From the cell containing the given text, extract its center point as [x, y] coordinate. 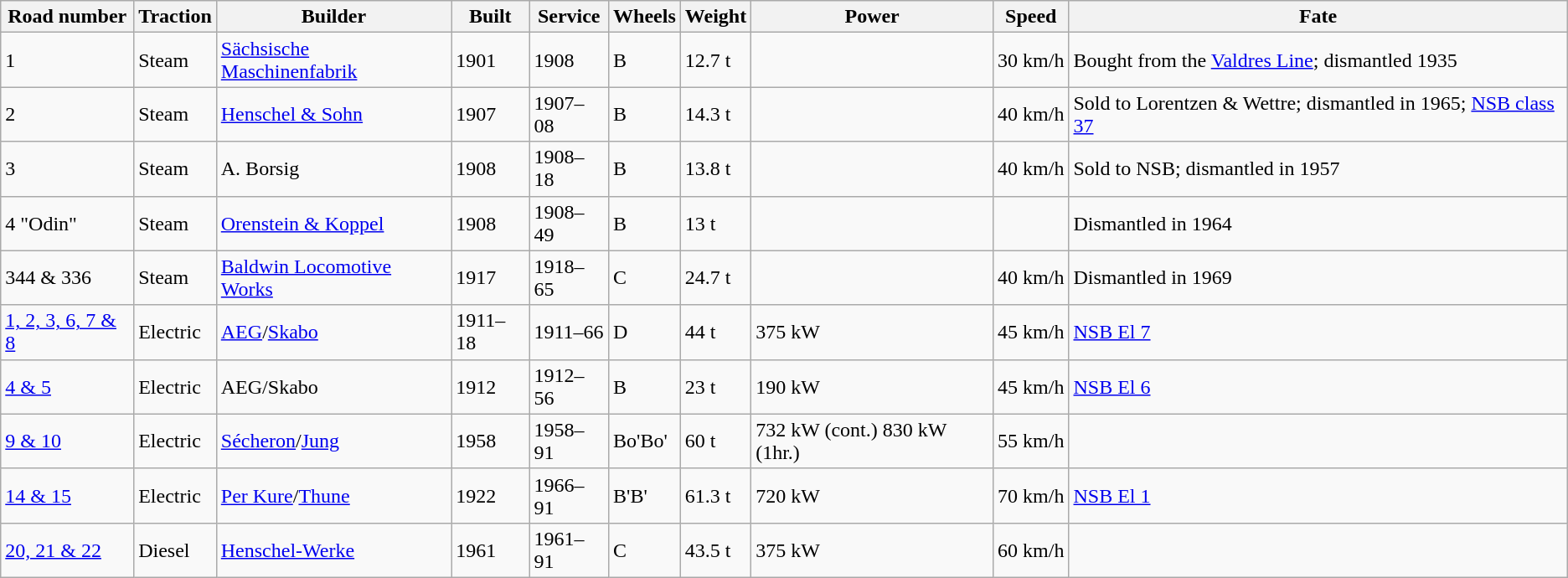
1966–91 [570, 496]
1901 [491, 60]
Dismantled in 1964 [1318, 223]
Per Kure/Thune [333, 496]
1907–08 [570, 114]
B'B' [645, 496]
55 km/h [1031, 441]
1911–66 [570, 332]
Orenstein & Koppel [333, 223]
60 t [715, 441]
720 kW [873, 496]
NSB El 1 [1318, 496]
70 km/h [1031, 496]
2 [67, 114]
1912 [491, 387]
Road number [67, 17]
1961–91 [570, 550]
Sold to Lorentzen & Wettre; dismantled in 1965; NSB class 37 [1318, 114]
20, 21 & 22 [67, 550]
24.7 t [715, 278]
A. Borsig [333, 169]
3 [67, 169]
1908–49 [570, 223]
30 km/h [1031, 60]
9 & 10 [67, 441]
344 & 336 [67, 278]
Baldwin Locomotive Works [333, 278]
Speed [1031, 17]
Henschel & Sohn [333, 114]
1918–65 [570, 278]
43.5 t [715, 550]
Builder [333, 17]
1911–18 [491, 332]
13.8 t [715, 169]
Sold to NSB; dismantled in 1957 [1318, 169]
Built [491, 17]
Service [570, 17]
Wheels [645, 17]
732 kW (cont.) 830 kW (1hr.) [873, 441]
Diesel [176, 550]
4 "Odin" [67, 223]
Sächsische Maschinenfabrik [333, 60]
Bo'Bo' [645, 441]
190 kW [873, 387]
61.3 t [715, 496]
NSB El 6 [1318, 387]
4 & 5 [67, 387]
44 t [715, 332]
1, 2, 3, 6, 7 & 8 [67, 332]
1912–56 [570, 387]
D [645, 332]
Fate [1318, 17]
1917 [491, 278]
13 t [715, 223]
Traction [176, 17]
1907 [491, 114]
Sécheron/Jung [333, 441]
1922 [491, 496]
14.3 t [715, 114]
60 km/h [1031, 550]
Dismantled in 1969 [1318, 278]
1908–18 [570, 169]
Power [873, 17]
1958–91 [570, 441]
1961 [491, 550]
14 & 15 [67, 496]
1958 [491, 441]
Henschel-Werke [333, 550]
12.7 t [715, 60]
NSB El 7 [1318, 332]
1 [67, 60]
Bought from the Valdres Line; dismantled 1935 [1318, 60]
Weight [715, 17]
23 t [715, 387]
